Scan for the cell matching the given text and deliver its [x, y] coordinate at center. 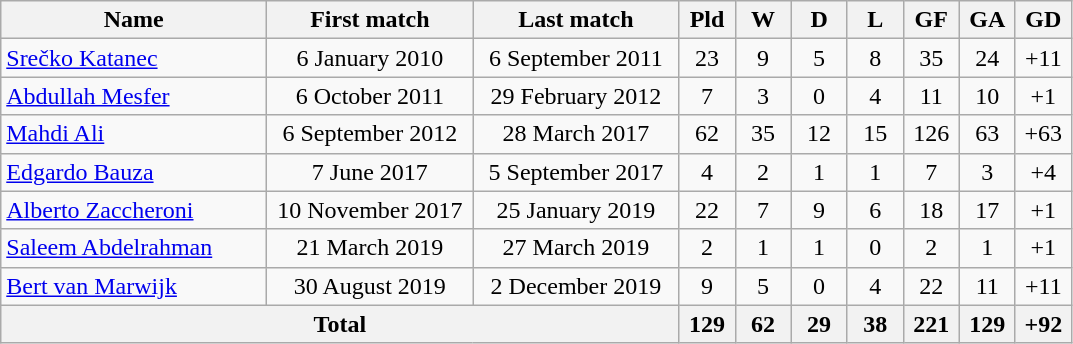
First match [370, 20]
Saleem Abdelrahman [134, 248]
6 September 2011 [576, 58]
8 [875, 58]
10 November 2017 [370, 210]
24 [987, 58]
10 [987, 96]
126 [931, 134]
5 September 2017 [576, 172]
6 [875, 210]
12 [819, 134]
Mahdi Ali [134, 134]
Bert van Marwijk [134, 286]
+92 [1043, 324]
63 [987, 134]
Alberto Zaccheroni [134, 210]
23 [707, 58]
W [763, 20]
28 March 2017 [576, 134]
GF [931, 20]
Edgardo Bauza [134, 172]
2 December 2019 [576, 286]
6 September 2012 [370, 134]
6 January 2010 [370, 58]
15 [875, 134]
18 [931, 210]
Srečko Katanec [134, 58]
17 [987, 210]
Last match [576, 20]
GA [987, 20]
Abdullah Mesfer [134, 96]
+63 [1043, 134]
25 January 2019 [576, 210]
21 March 2019 [370, 248]
7 June 2017 [370, 172]
30 August 2019 [370, 286]
Total [340, 324]
27 March 2019 [576, 248]
L [875, 20]
Pld [707, 20]
221 [931, 324]
+4 [1043, 172]
GD [1043, 20]
29 [819, 324]
6 October 2011 [370, 96]
Name [134, 20]
D [819, 20]
29 February 2012 [576, 96]
38 [875, 324]
